Detect which cell encompasses the target text, then output its [X, Y] center coordinate. 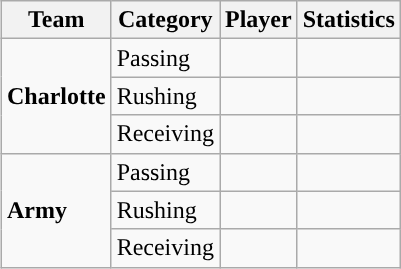
Charlotte [56, 96]
Army [56, 210]
Category [165, 20]
Player [259, 20]
Statistics [348, 20]
Team [56, 20]
